Detect which cell encompasses the target text, then output its (X, Y) center coordinate. 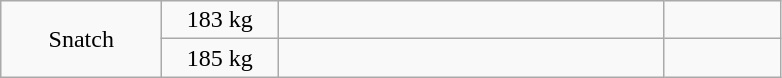
Snatch (82, 39)
185 kg (220, 58)
183 kg (220, 20)
